Extract the (X, Y) coordinate from the center of the cell holding the provided text.  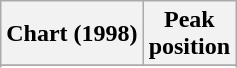
Chart (1998) (72, 34)
Peakposition (189, 34)
